Detect which cell encompasses the target text, then output its (X, Y) center coordinate. 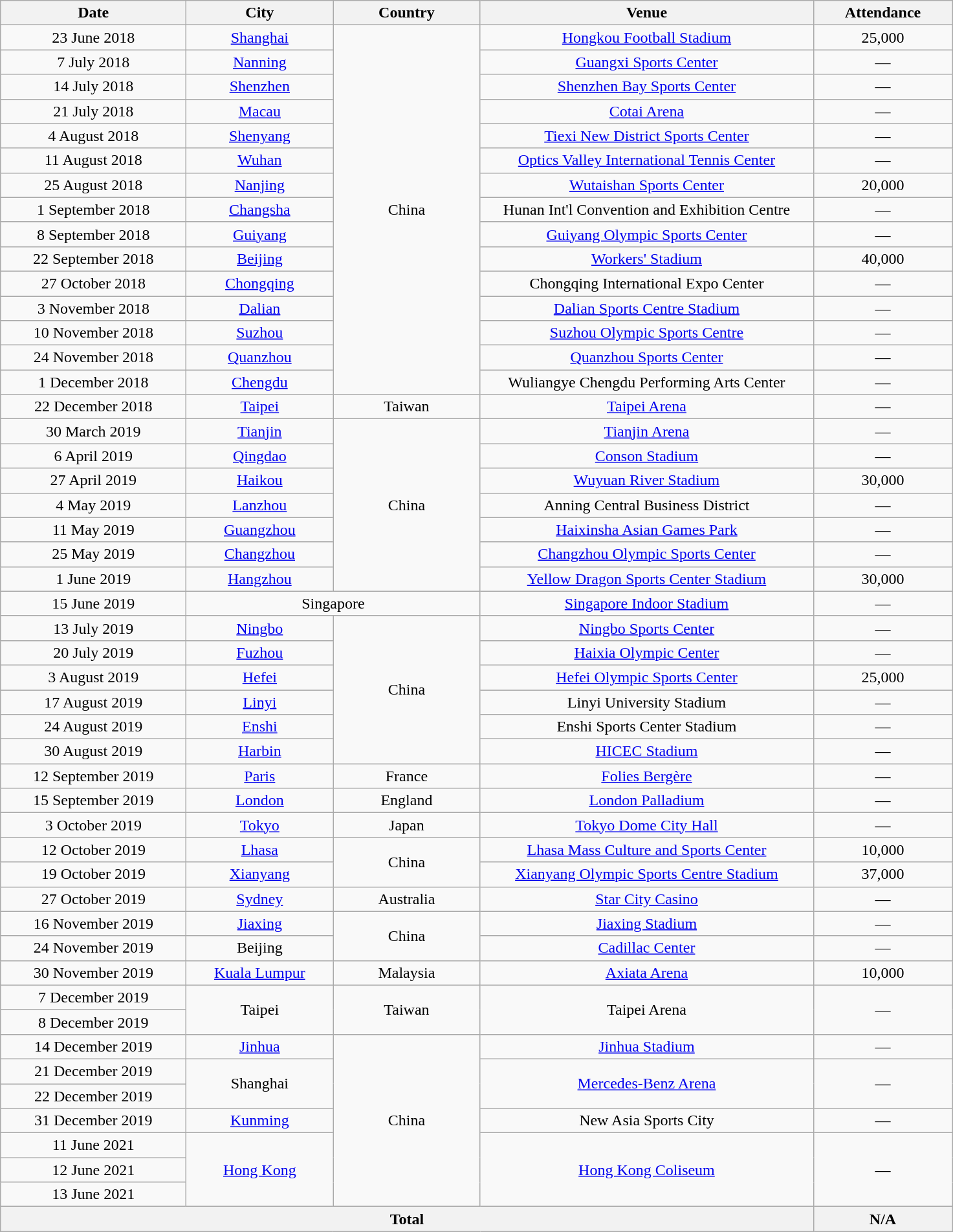
12 June 2021 (93, 1170)
Tokyo Dome City Hall (647, 825)
11 June 2021 (93, 1145)
Suzhou Olympic Sports Centre (647, 333)
30 March 2019 (93, 431)
Enshi (260, 727)
27 October 2018 (93, 283)
1 June 2019 (93, 579)
Kunming (260, 1121)
Guangzhou (260, 530)
24 November 2018 (93, 358)
20,000 (882, 185)
London (260, 801)
15 September 2019 (93, 801)
Chongqing International Expo Center (647, 283)
London Palladium (647, 801)
Tianjin Arena (647, 431)
Shenzhen (260, 87)
7 December 2019 (93, 997)
Country (406, 13)
City (260, 13)
Chongqing (260, 283)
11 May 2019 (93, 530)
Attendance (882, 13)
Wutaishan Sports Center (647, 185)
Cotai Arena (647, 111)
Suzhou (260, 333)
Wuliangye Chengdu Performing Arts Center (647, 382)
Shenzhen Bay Sports Center (647, 87)
Tiexi New District Sports Center (647, 136)
Enshi Sports Center Stadium (647, 727)
Conson Stadium (647, 456)
New Asia Sports City (647, 1121)
Jiaxing (260, 924)
Lhasa (260, 850)
Folies Bergère (647, 776)
N/A (882, 1219)
23 June 2018 (93, 38)
Sydney (260, 899)
Hefei (260, 677)
6 April 2019 (93, 456)
24 August 2019 (93, 727)
Hunan Int'l Convention and Exhibition Centre (647, 210)
Kuala Lumpur (260, 973)
13 June 2021 (93, 1194)
Changsha (260, 210)
13 July 2019 (93, 628)
Venue (647, 13)
Hong Kong (260, 1170)
Ningbo (260, 628)
Axiata Arena (647, 973)
Malaysia (406, 973)
Wuhan (260, 160)
Wuyuan River Stadium (647, 481)
Guiyang Olympic Sports Center (647, 234)
Yellow Dragon Sports Center Stadium (647, 579)
Xianyang (260, 874)
Shenyang (260, 136)
1 September 2018 (93, 210)
Optics Valley International Tennis Center (647, 160)
17 August 2019 (93, 702)
Cadillac Center (647, 948)
Haixia Olympic Center (647, 653)
Guiyang (260, 234)
Linyi (260, 702)
25 May 2019 (93, 554)
22 December 2018 (93, 407)
1 December 2018 (93, 382)
Dalian Sports Centre Stadium (647, 308)
Australia (406, 899)
Paris (260, 776)
Mercedes-Benz Arena (647, 1083)
21 July 2018 (93, 111)
England (406, 801)
Star City Casino (647, 899)
8 September 2018 (93, 234)
Haixinsha Asian Games Park (647, 530)
Haikou (260, 481)
Harbin (260, 751)
Fuzhou (260, 653)
12 September 2019 (93, 776)
Nanning (260, 62)
Workers' Stadium (647, 259)
Total (407, 1219)
Chengdu (260, 382)
Macau (260, 111)
Dalian (260, 308)
Jiaxing Stadium (647, 924)
22 December 2019 (93, 1096)
4 May 2019 (93, 505)
30 August 2019 (93, 751)
16 November 2019 (93, 924)
Quanzhou Sports Center (647, 358)
Hefei Olympic Sports Center (647, 677)
15 June 2019 (93, 603)
19 October 2019 (93, 874)
27 April 2019 (93, 481)
Date (93, 13)
Lhasa Mass Culture and Sports Center (647, 850)
Changzhou (260, 554)
Quanzhou (260, 358)
Jinhua (260, 1046)
31 December 2019 (93, 1121)
Japan (406, 825)
14 July 2018 (93, 87)
12 October 2019 (93, 850)
30 November 2019 (93, 973)
Tianjin (260, 431)
7 July 2018 (93, 62)
4 August 2018 (93, 136)
Changzhou Olympic Sports Center (647, 554)
Singapore Indoor Stadium (647, 603)
21 December 2019 (93, 1071)
25 August 2018 (93, 185)
Xianyang Olympic Sports Centre Stadium (647, 874)
Lanzhou (260, 505)
40,000 (882, 259)
20 July 2019 (93, 653)
10 November 2018 (93, 333)
Qingdao (260, 456)
France (406, 776)
Anning Central Business District (647, 505)
27 October 2019 (93, 899)
8 December 2019 (93, 1022)
Hongkou Football Stadium (647, 38)
Guangxi Sports Center (647, 62)
Ningbo Sports Center (647, 628)
14 December 2019 (93, 1046)
HICEC Stadium (647, 751)
Hong Kong Coliseum (647, 1170)
Jinhua Stadium (647, 1046)
Tokyo (260, 825)
3 August 2019 (93, 677)
3 November 2018 (93, 308)
37,000 (882, 874)
Nanjing (260, 185)
Linyi University Stadium (647, 702)
11 August 2018 (93, 160)
Singapore (333, 603)
24 November 2019 (93, 948)
3 October 2019 (93, 825)
22 September 2018 (93, 259)
Hangzhou (260, 579)
